For the text-containing cell, return its midpoint in [X, Y] coordinate format. 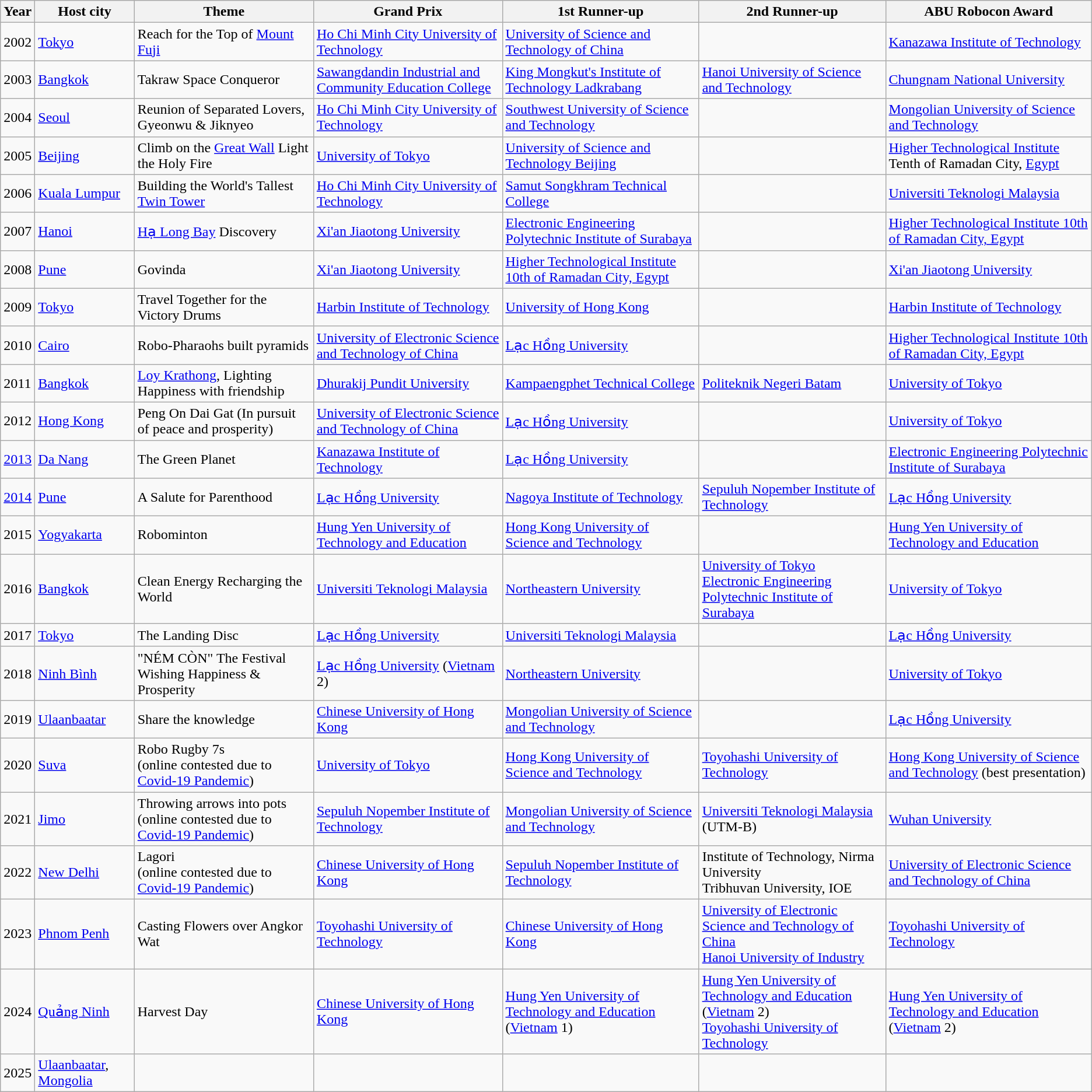
2015 [17, 535]
Hong Kong University of Science and Technology (best presentation) [988, 765]
2014 [17, 497]
Hạ Long Bay Discovery [224, 231]
Chungnam National University [988, 79]
2010 [17, 345]
Clean Energy Recharging the World [224, 589]
Southwest University of Science and Technology [601, 118]
University of Hong Kong [601, 307]
Reunion of Separated Lovers, Gyeonwu & Jiknyeo [224, 118]
The Green Planet [224, 459]
2nd Runner-up [792, 12]
ABU Robocon Award [988, 12]
Hung Yen University of Technology and Education (Vietnam 1) [601, 1012]
Govinda [224, 269]
2009 [17, 307]
Jimo [85, 819]
Throwing arrows into pots(online contested due to Covid-19 Pandemic) [224, 819]
2002 [17, 42]
Hung Yen University of Technology and Education (Vietnam 2) Toyohashi University of Technology [792, 1012]
Hanoi University of Science and Technology [792, 79]
Samut Songkhram Technical College [601, 194]
Travel Together for the Victory Drums [224, 307]
Da Nang [85, 459]
Hung Yen University of Technology and Education (Vietnam 2) [988, 1012]
Higher Technological Institute Tenth of Ramadan City, Egypt [988, 155]
Grand Prix [408, 12]
Phnom Penh [85, 935]
Year [17, 12]
2020 [17, 765]
Kuala Lumpur [85, 194]
2003 [17, 79]
2018 [17, 673]
2017 [17, 635]
Ulaanbaatar, Mongolia [85, 1073]
2024 [17, 1012]
Reach for the Top of Mount Fuji [224, 42]
Robo-Pharaohs built pyramids [224, 345]
Climb on the Great Wall Light the Holy Fire [224, 155]
Lagori(online contested due to Covid-19 Pandemic) [224, 873]
2011 [17, 383]
Ulaanbaatar [85, 719]
Universiti Teknologi Malaysia (UTM-B) [792, 819]
1st Runner-up [601, 12]
King Mongkut's Institute of Technology Ladkrabang [601, 79]
Robominton [224, 535]
Wuhan University [988, 819]
2021 [17, 819]
Building the World's Tallest Twin Tower [224, 194]
Robo Rugby 7s(online contested due to Covid-19 Pandemic) [224, 765]
Casting Flowers over Angkor Wat [224, 935]
Host city [85, 12]
2008 [17, 269]
Loy Krathong, Lighting Happiness with friendship [224, 383]
Cairo [85, 345]
2013 [17, 459]
Theme [224, 12]
A Salute for Parenthood [224, 497]
2004 [17, 118]
2016 [17, 589]
Peng On Dai Gat (In pursuit of peace and prosperity) [224, 421]
Politeknik Negeri Batam [792, 383]
Yogyakarta [85, 535]
Quảng Ninh [85, 1012]
Lạc Hồng University (Vietnam 2) [408, 673]
Institute of Technology, Nirma University Tribhuvan University, IOE [792, 873]
2019 [17, 719]
Nagoya Institute of Technology [601, 497]
University of Tokyo Electronic Engineering Polytechnic Institute of Surabaya [792, 589]
University of Electronic Science and Technology of China Hanoi University of Industry [792, 935]
The Landing Disc [224, 635]
2005 [17, 155]
Share the knowledge [224, 719]
University of Science and Technology of China [601, 42]
Takraw Space Conqueror [224, 79]
2006 [17, 194]
Sawangdandin Industrial and Community Education College [408, 79]
2007 [17, 231]
2023 [17, 935]
Hanoi [85, 231]
Hong Kong [85, 421]
2012 [17, 421]
Seoul [85, 118]
Kampaengphet Technical College [601, 383]
New Delhi [85, 873]
University of Science and Technology Beijing [601, 155]
"NÉM CÒN" The Festival Wishing Happiness & Prosperity [224, 673]
Beijing [85, 155]
2022 [17, 873]
Harvest Day [224, 1012]
Dhurakij Pundit University [408, 383]
2025 [17, 1073]
Ninh Bình [85, 673]
Suva [85, 765]
